Detect which cell encompasses the target text, then output its (X, Y) center coordinate. 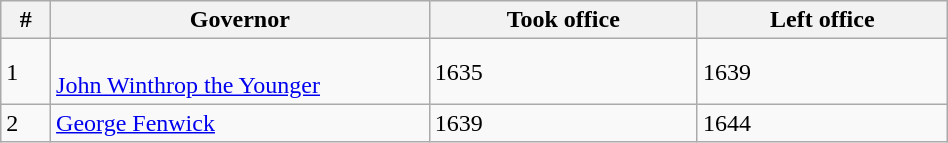
Took office (563, 20)
Left office (822, 20)
# (26, 20)
1635 (563, 72)
1 (26, 72)
1644 (822, 123)
John Winthrop the Younger (240, 72)
2 (26, 123)
Governor (240, 20)
George Fenwick (240, 123)
